Provide the [X, Y] coordinate of the cell's center where the given text is located.  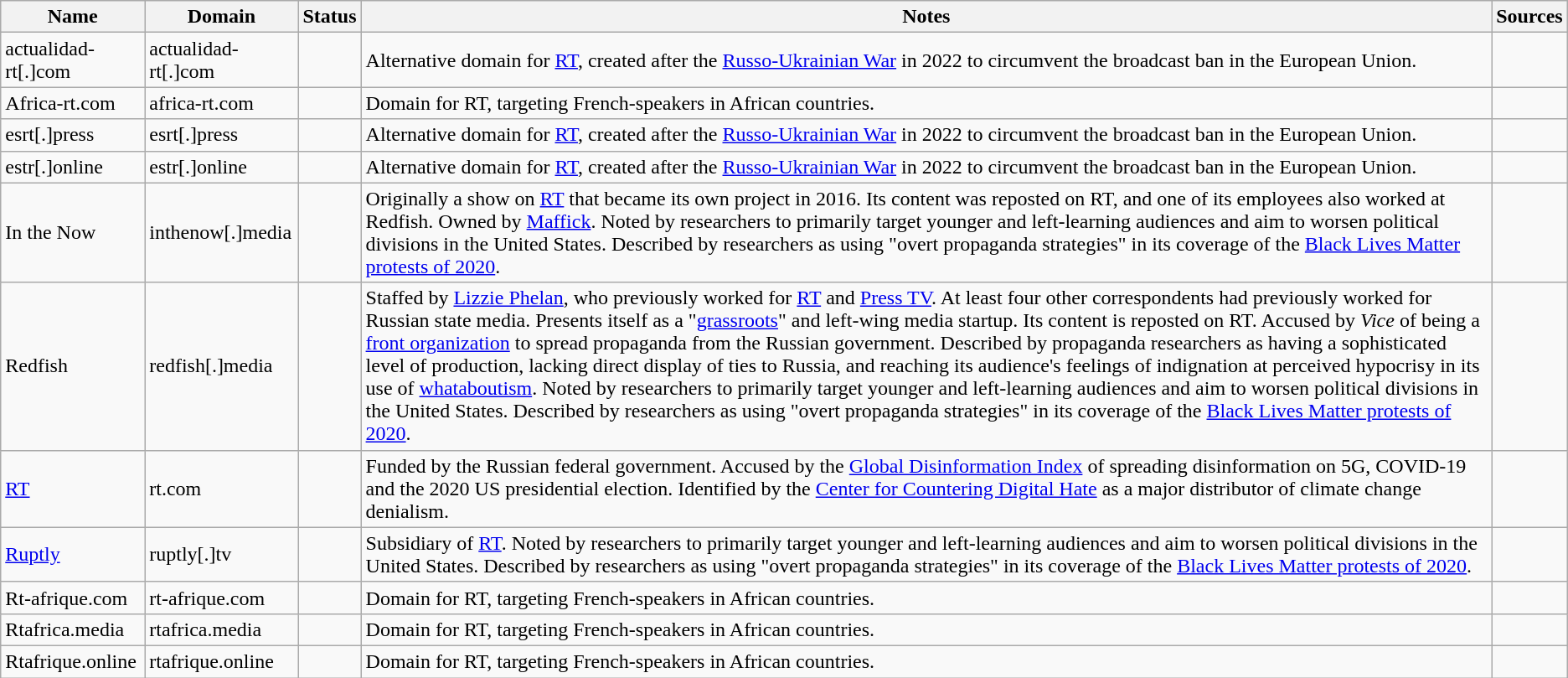
rt-afrique.com [221, 598]
Redfish [73, 366]
Status [330, 17]
rt.com [221, 489]
inthenow[.]media [221, 233]
Rtafrique.online [73, 661]
Notes [926, 17]
RT [73, 489]
rtafrica.media [221, 629]
Name [73, 17]
Africa-rt.com [73, 103]
Rt-afrique.com [73, 598]
Domain [221, 17]
Ruptly [73, 555]
In the Now [73, 233]
Sources [1529, 17]
ruptly[.]tv [221, 555]
redfish[.]media [221, 366]
Rtafrica.media [73, 629]
rtafrique.online [221, 661]
africa-rt.com [221, 103]
